Identify which cell holds the provided text, then report its (X, Y) central coordinate. 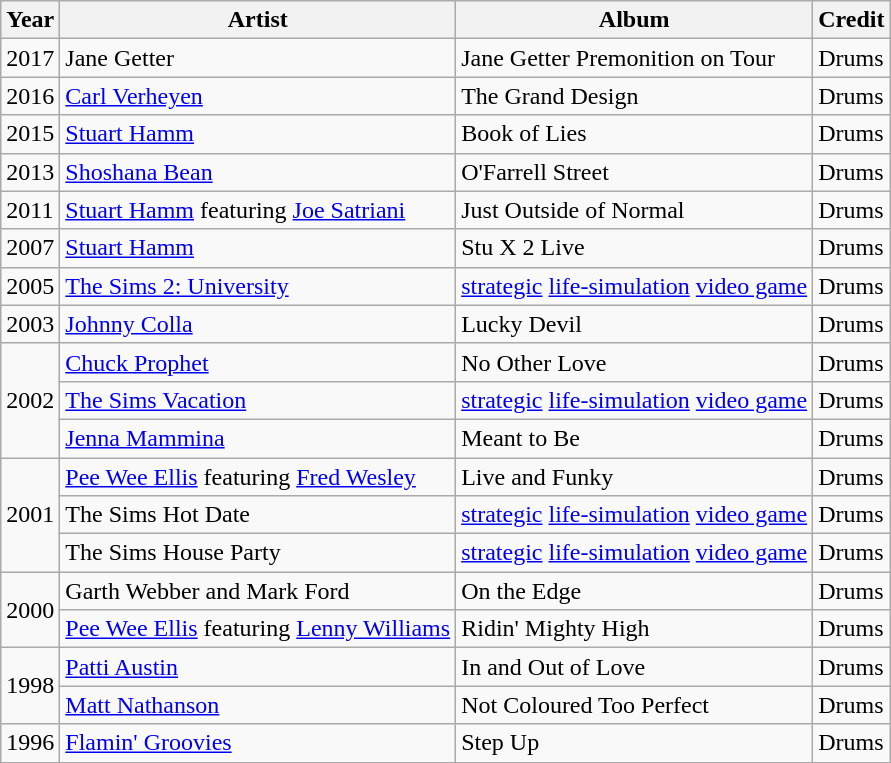
2016 (30, 96)
Not Coloured Too Perfect (634, 705)
2001 (30, 515)
No Other Love (634, 362)
Album (634, 20)
2002 (30, 400)
Shoshana Bean (258, 172)
1996 (30, 743)
Carl Verheyen (258, 96)
The Sims Hot Date (258, 515)
The Sims 2: University (258, 286)
Johnny Colla (258, 324)
The Sims Vacation (258, 400)
2003 (30, 324)
2007 (30, 248)
Just Outside of Normal (634, 210)
Year (30, 20)
O'Farrell Street (634, 172)
Stu X 2 Live (634, 248)
Meant to Be (634, 438)
Matt Nathanson (258, 705)
Jane Getter (258, 58)
Book of Lies (634, 134)
In and Out of Love (634, 667)
2000 (30, 610)
The Sims House Party (258, 553)
On the Edge (634, 591)
2011 (30, 210)
Live and Funky (634, 477)
Garth Webber and Mark Ford (258, 591)
Ridin' Mighty High (634, 629)
Pee Wee Ellis featuring Fred Wesley (258, 477)
2017 (30, 58)
The Grand Design (634, 96)
Stuart Hamm featuring Joe Satriani (258, 210)
2013 (30, 172)
Jenna Mammina (258, 438)
2005 (30, 286)
Patti Austin (258, 667)
Lucky Devil (634, 324)
Pee Wee Ellis featuring Lenny Williams (258, 629)
Step Up (634, 743)
Artist (258, 20)
2015 (30, 134)
Flamin' Groovies (258, 743)
Credit (852, 20)
Jane Getter Premonition on Tour (634, 58)
Chuck Prophet (258, 362)
1998 (30, 686)
